Identify which cell holds the provided text, then report its (X, Y) central coordinate. 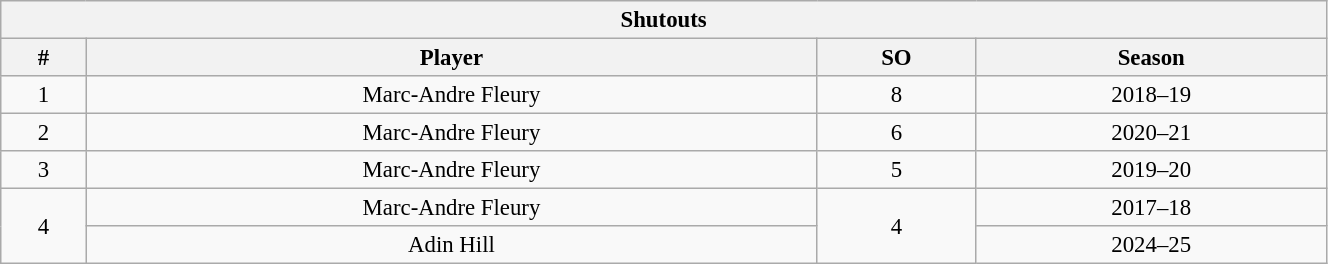
SO (896, 58)
8 (896, 95)
5 (896, 170)
Adin Hill (452, 245)
6 (896, 133)
# (44, 58)
2024–25 (1152, 245)
2020–21 (1152, 133)
1 (44, 95)
Season (1152, 58)
2 (44, 133)
Player (452, 58)
Shutouts (664, 20)
3 (44, 170)
2017–18 (1152, 208)
2018–19 (1152, 95)
2019–20 (1152, 170)
